Extract the [x, y] coordinate from the center of the cell holding the provided text.  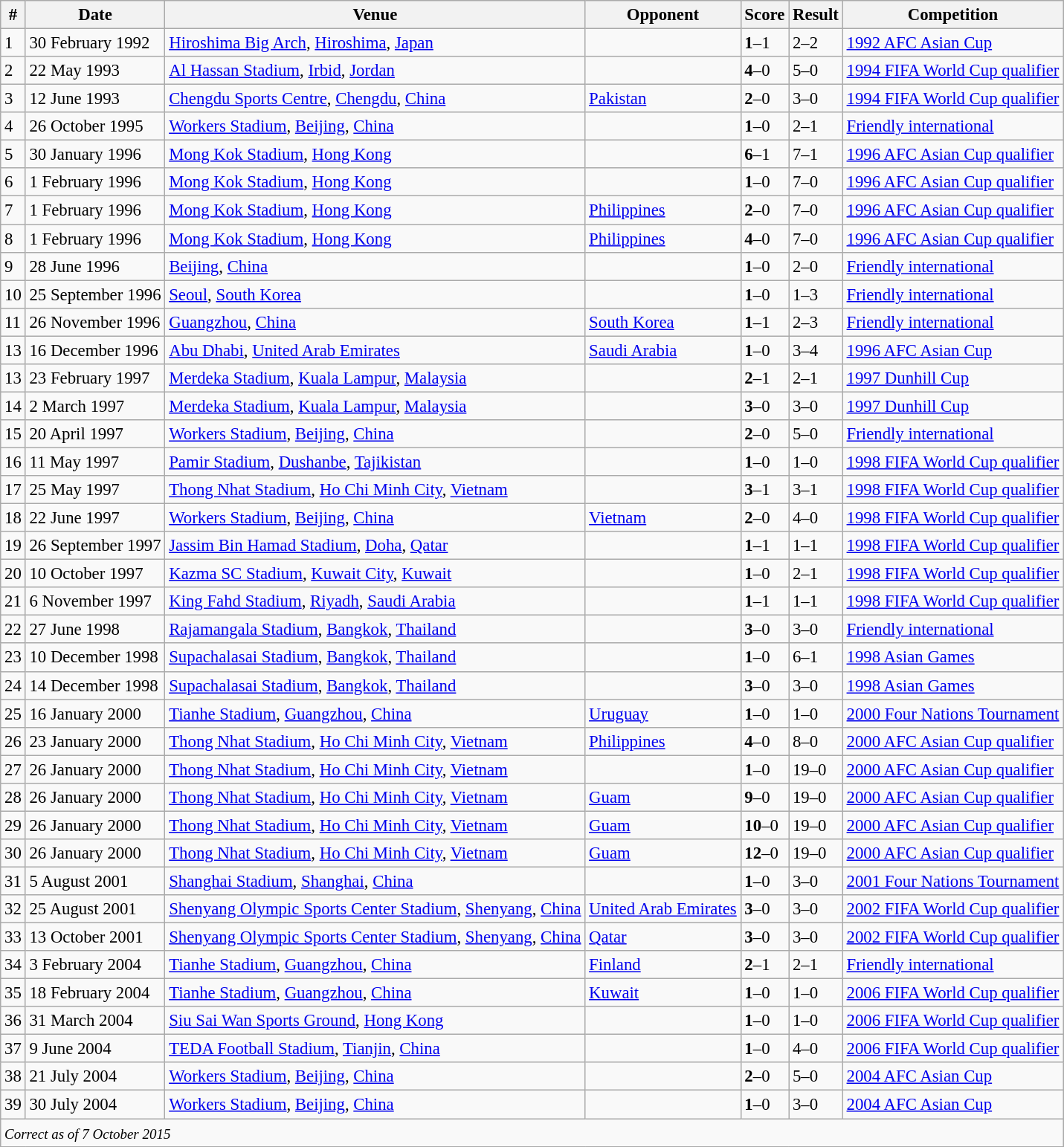
3 [13, 99]
7 [13, 210]
Chengdu Sports Centre, Chengdu, China [375, 99]
39 [13, 1105]
22 May 1993 [95, 71]
30 February 1992 [95, 43]
2000 Four Nations Tournament [952, 714]
Shanghai Stadium, Shanghai, China [375, 881]
Kuwait [663, 993]
19 [13, 546]
32 [13, 909]
25 [13, 714]
20 [13, 574]
Uruguay [663, 714]
1996 AFC Asian Cup [952, 350]
13 October 2001 [95, 937]
7–1 [816, 155]
23 January 2000 [95, 741]
21 [13, 601]
Rajamangala Stadium, Bangkok, Thailand [375, 630]
Guangzhou, China [375, 322]
2001 Four Nations Tournament [952, 881]
30 [13, 853]
18 [13, 518]
Opponent [663, 15]
Hiroshima Big Arch, Hiroshima, Japan [375, 43]
11 May 1997 [95, 462]
South Korea [663, 322]
1–3 [816, 294]
Pakistan [663, 99]
TEDA Football Stadium, Tianjin, China [375, 1049]
18 February 2004 [95, 993]
10–0 [764, 825]
Vietnam [663, 518]
21 July 2004 [95, 1077]
23 February 1997 [95, 378]
23 [13, 658]
25 September 1996 [95, 294]
8–0 [816, 741]
Pamir Stadium, Dushanbe, Tajikistan [375, 462]
6 [13, 182]
26 [13, 741]
16 January 2000 [95, 714]
Abu Dhabi, United Arab Emirates [375, 350]
Date [95, 15]
9–0 [764, 798]
12–0 [764, 853]
4 [13, 126]
8 [13, 239]
25 May 1997 [95, 490]
26 September 1997 [95, 546]
26 October 1995 [95, 126]
Result [816, 15]
27 [13, 769]
11 [13, 322]
36 [13, 1021]
2 March 1997 [95, 406]
5 [13, 155]
Al Hassan Stadium, Irbid, Jordan [375, 71]
6 November 1997 [95, 601]
Beijing, China [375, 266]
27 June 1998 [95, 630]
Seoul, South Korea [375, 294]
12 June 1993 [95, 99]
Saudi Arabia [663, 350]
29 [13, 825]
35 [13, 993]
10 December 1998 [95, 658]
Correct as of 7 October 2015 [532, 1133]
16 [13, 462]
Kazma SC Stadium, Kuwait City, Kuwait [375, 574]
Finland [663, 965]
2 [13, 71]
30 January 1996 [95, 155]
28 June 1996 [95, 266]
10 October 1997 [95, 574]
38 [13, 1077]
1 [13, 43]
24 [13, 685]
15 [13, 434]
31 March 2004 [95, 1021]
10 [13, 294]
31 [13, 881]
3 February 2004 [95, 965]
14 December 1998 [95, 685]
22 [13, 630]
Siu Sai Wan Sports Ground, Hong Kong [375, 1021]
16 December 1996 [95, 350]
26 November 1996 [95, 322]
33 [13, 937]
King Fahd Stadium, Riyadh, Saudi Arabia [375, 601]
5 August 2001 [95, 881]
United Arab Emirates [663, 909]
22 June 1997 [95, 518]
3–4 [816, 350]
37 [13, 1049]
17 [13, 490]
Competition [952, 15]
20 April 1997 [95, 434]
Qatar [663, 937]
2–3 [816, 322]
28 [13, 798]
9 [13, 266]
14 [13, 406]
# [13, 15]
Score [764, 15]
Jassim Bin Hamad Stadium, Doha, Qatar [375, 546]
34 [13, 965]
9 June 2004 [95, 1049]
Venue [375, 15]
30 July 2004 [95, 1105]
25 August 2001 [95, 909]
2–2 [816, 43]
1992 AFC Asian Cup [952, 43]
